Determine the [X, Y] coordinate at the center of the cell enclosing the given text.  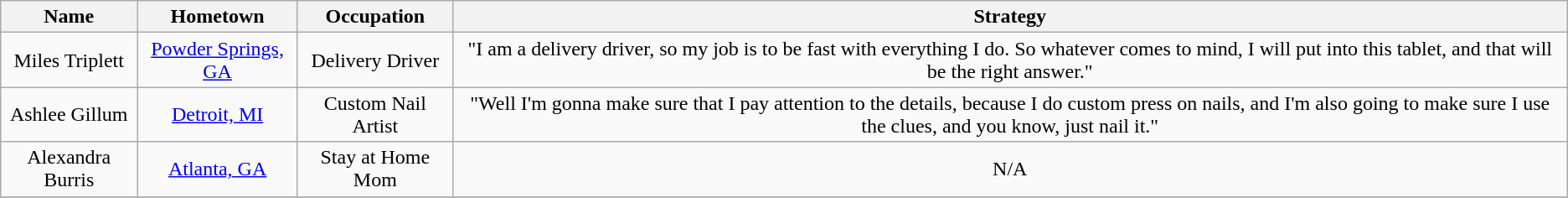
Delivery Driver [375, 60]
N/A [1010, 169]
Strategy [1010, 17]
Powder Springs, GA [218, 60]
Alexandra Burris [69, 169]
Ashlee Gillum [69, 114]
Name [69, 17]
Stay at Home Mom [375, 169]
Hometown [218, 17]
Atlanta, GA [218, 169]
Custom Nail Artist [375, 114]
Miles Triplett [69, 60]
Occupation [375, 17]
Detroit, MI [218, 114]
